Return the (x, y) coordinate for the center point of the cell that contains the specified text.  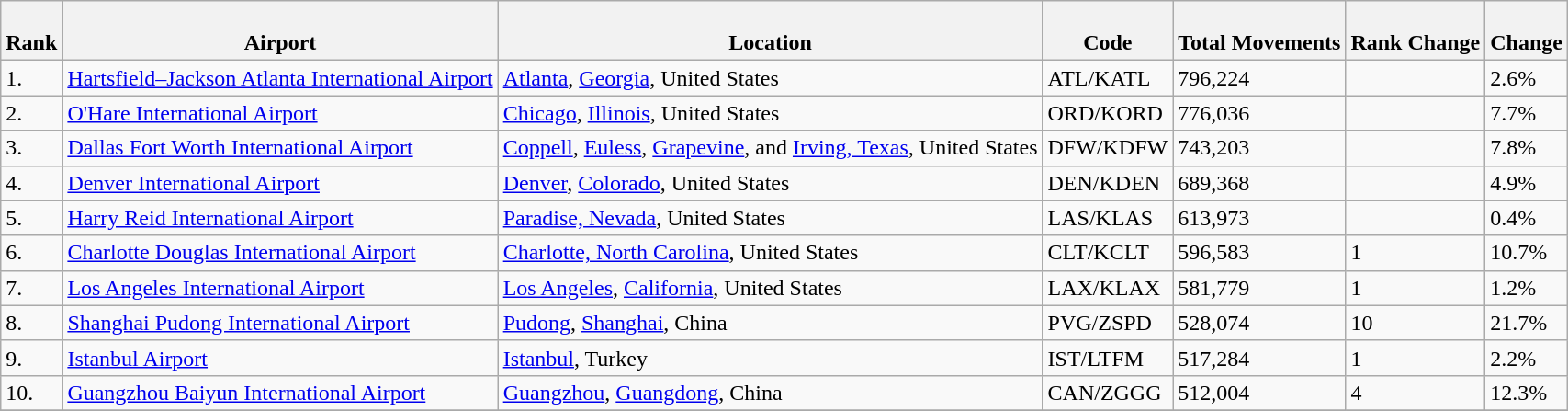
2.2% (1527, 358)
PVG/ZSPD (1108, 323)
21.7% (1527, 323)
12.3% (1527, 393)
CLT/KCLT (1108, 253)
2.6% (1527, 78)
613,973 (1259, 218)
7.7% (1527, 113)
Charlotte, North Carolina, United States (770, 253)
9. (31, 358)
4. (31, 183)
DFW/KDFW (1108, 148)
8. (31, 323)
Change (1527, 31)
1. (31, 78)
Pudong, Shanghai, China (770, 323)
796,224 (1259, 78)
2. (31, 113)
689,368 (1259, 183)
581,779 (1259, 288)
512,004 (1259, 393)
Guangzhou, Guangdong, China (770, 393)
Denver, Colorado, United States (770, 183)
Los Angeles International Airport (280, 288)
Charlotte Douglas International Airport (280, 253)
Denver International Airport (280, 183)
Istanbul Airport (280, 358)
1.2% (1527, 288)
10 (1416, 323)
Atlanta, Georgia, United States (770, 78)
528,074 (1259, 323)
7. (31, 288)
Rank (31, 31)
0.4% (1527, 218)
743,203 (1259, 148)
Code (1108, 31)
517,284 (1259, 358)
Istanbul, Turkey (770, 358)
3. (31, 148)
Coppell, Euless, Grapevine, and Irving, Texas, United States (770, 148)
6. (31, 253)
Dallas Fort Worth International Airport (280, 148)
O'Hare International Airport (280, 113)
LAS/KLAS (1108, 218)
Location (770, 31)
DEN/KDEN (1108, 183)
4 (1416, 393)
CAN/ZGGG (1108, 393)
ATL/KATL (1108, 78)
LAX/KLAX (1108, 288)
Hartsfield–Jackson Atlanta International Airport (280, 78)
Rank Change (1416, 31)
Guangzhou Baiyun International Airport (280, 393)
7.8% (1527, 148)
Total Movements (1259, 31)
5. (31, 218)
Paradise, Nevada, United States (770, 218)
Airport (280, 31)
10. (31, 393)
10.7% (1527, 253)
IST/LTFM (1108, 358)
Shanghai Pudong International Airport (280, 323)
Los Angeles, California, United States (770, 288)
4.9% (1527, 183)
776,036 (1259, 113)
Harry Reid International Airport (280, 218)
ORD/KORD (1108, 113)
596,583 (1259, 253)
Chicago, Illinois, United States (770, 113)
